Search for the cell housing the specified text and yield its [X, Y] center coordinate. 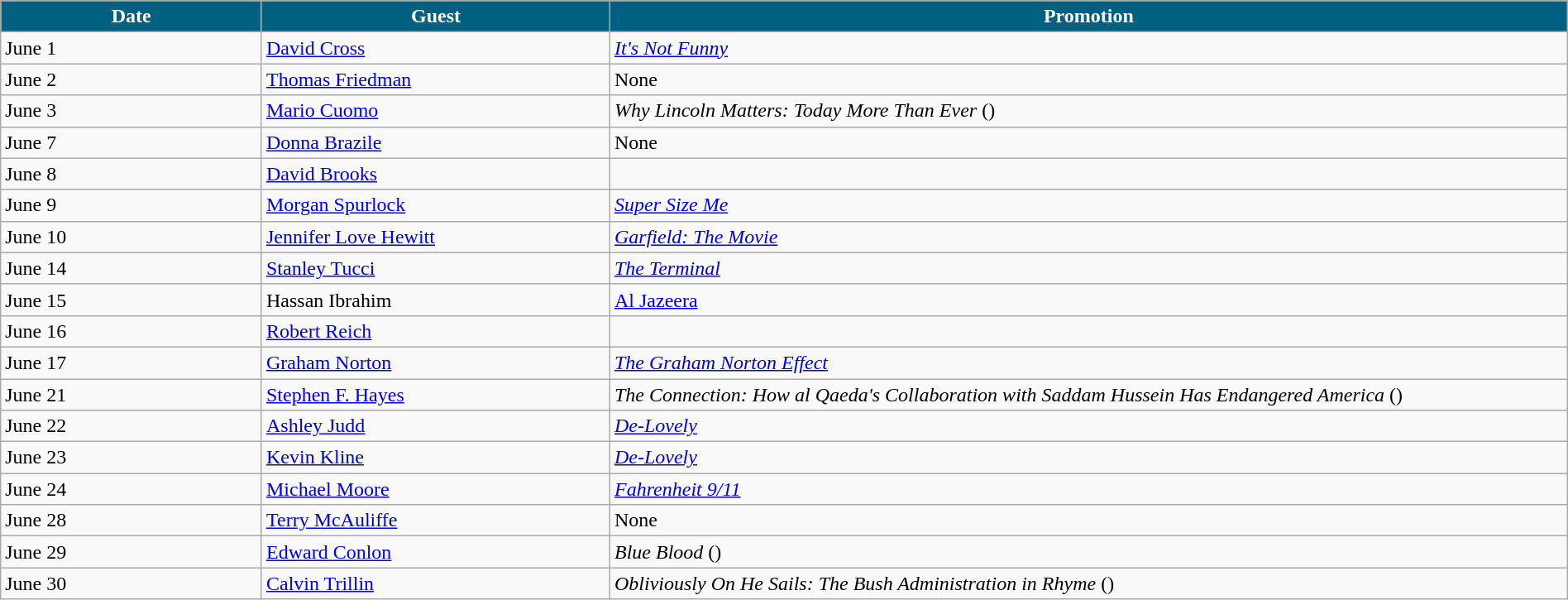
June 17 [131, 362]
June 22 [131, 426]
Robert Reich [435, 331]
Thomas Friedman [435, 79]
June 24 [131, 489]
June 16 [131, 331]
June 30 [131, 583]
June 9 [131, 205]
Morgan Spurlock [435, 205]
Date [131, 17]
June 7 [131, 142]
Stephen F. Hayes [435, 395]
Garfield: The Movie [1088, 237]
June 2 [131, 79]
Obliviously On He Sails: The Bush Administration in Rhyme () [1088, 583]
June 28 [131, 521]
Ashley Judd [435, 426]
Promotion [1088, 17]
Stanley Tucci [435, 268]
Edward Conlon [435, 552]
Super Size Me [1088, 205]
Blue Blood () [1088, 552]
Mario Cuomo [435, 111]
Graham Norton [435, 362]
Guest [435, 17]
The Graham Norton Effect [1088, 362]
Hassan Ibrahim [435, 300]
Donna Brazile [435, 142]
Kevin Kline [435, 458]
The Connection: How al Qaeda's Collaboration with Saddam Hussein Has Endangered America () [1088, 395]
Calvin Trillin [435, 583]
It's Not Funny [1088, 48]
June 21 [131, 395]
Jennifer Love Hewitt [435, 237]
The Terminal [1088, 268]
June 10 [131, 237]
June 3 [131, 111]
David Cross [435, 48]
Terry McAuliffe [435, 521]
June 8 [131, 174]
June 1 [131, 48]
June 14 [131, 268]
Al Jazeera [1088, 300]
June 23 [131, 458]
Fahrenheit 9/11 [1088, 489]
Michael Moore [435, 489]
June 15 [131, 300]
David Brooks [435, 174]
June 29 [131, 552]
Why Lincoln Matters: Today More Than Ever () [1088, 111]
